Capture the cell that displays the provided text and extract its (X, Y) central coordinate. 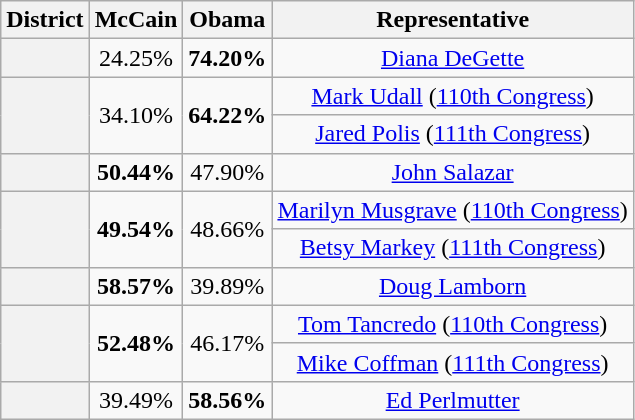
74.20% (228, 58)
Obama (228, 20)
John Salazar (452, 172)
Tom Tancredo (110th Congress) (452, 324)
Diana DeGette (452, 58)
Jared Polis (111th Congress) (452, 134)
District (45, 20)
Marilyn Musgrave (110th Congress) (452, 210)
47.90% (228, 172)
39.89% (228, 286)
Mike Coffman (111th Congress) (452, 362)
McCain (136, 20)
34.10% (136, 115)
50.44% (136, 172)
Ed Perlmutter (452, 400)
64.22% (228, 115)
48.66% (228, 229)
49.54% (136, 229)
24.25% (136, 58)
Betsy Markey (111th Congress) (452, 248)
58.56% (228, 400)
Doug Lamborn (452, 286)
46.17% (228, 343)
39.49% (136, 400)
58.57% (136, 286)
52.48% (136, 343)
Mark Udall (110th Congress) (452, 96)
Representative (452, 20)
